Determine the [x, y] coordinate at the center of the cell enclosing the given text.  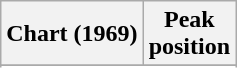
Peak position [189, 34]
Chart (1969) [72, 34]
